Provide the (x, y) coordinate of the cell's center where the given text is located.  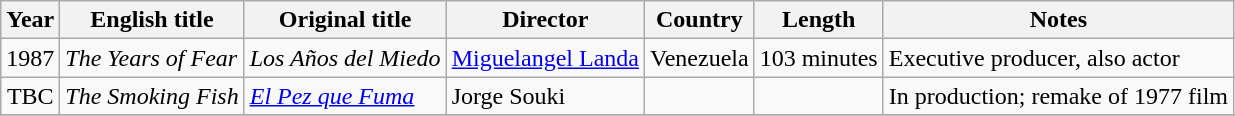
In production; remake of 1977 film (1058, 96)
Los Años del Miedo (345, 58)
Venezuela (699, 58)
El Pez que Fuma (345, 96)
The Smoking Fish (152, 96)
Miguelangel Landa (545, 58)
Director (545, 20)
Country (699, 20)
Executive producer, also actor (1058, 58)
Original title (345, 20)
Length (818, 20)
Year (30, 20)
TBC (30, 96)
Notes (1058, 20)
103 minutes (818, 58)
Jorge Souki (545, 96)
English title (152, 20)
The Years of Fear (152, 58)
1987 (30, 58)
